For the text-containing cell, return its midpoint in (x, y) coordinate format. 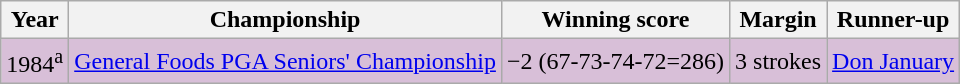
Margin (778, 20)
Runner-up (894, 20)
General Foods PGA Seniors' Championship (286, 62)
Winning score (615, 20)
−2 (67-73-74-72=286) (615, 62)
Year (35, 20)
3 strokes (778, 62)
Championship (286, 20)
Don January (894, 62)
1984a (35, 62)
